Capture the cell that displays the provided text and extract its (x, y) central coordinate. 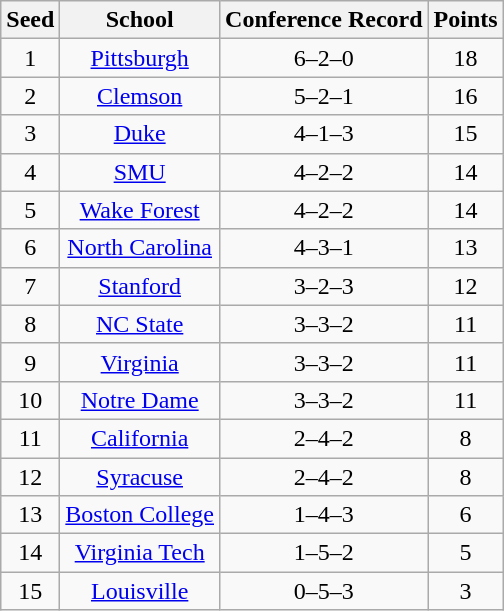
Virginia (140, 362)
4 (30, 172)
Conference Record (324, 20)
Points (466, 20)
North Carolina (140, 248)
Pittsburgh (140, 58)
NC State (140, 324)
Clemson (140, 96)
Duke (140, 134)
5–2–1 (324, 96)
Syracuse (140, 477)
6–2–0 (324, 58)
1 (30, 58)
1–4–3 (324, 515)
Boston College (140, 515)
3–2–3 (324, 286)
School (140, 20)
9 (30, 362)
18 (466, 58)
SMU (140, 172)
0–5–3 (324, 591)
Virginia Tech (140, 553)
10 (30, 400)
Wake Forest (140, 210)
Louisville (140, 591)
16 (466, 96)
Seed (30, 20)
4–1–3 (324, 134)
California (140, 438)
7 (30, 286)
4–3–1 (324, 248)
2 (30, 96)
Stanford (140, 286)
1–5–2 (324, 553)
Notre Dame (140, 400)
